Scan for the cell matching the given text and deliver its (X, Y) coordinate at center. 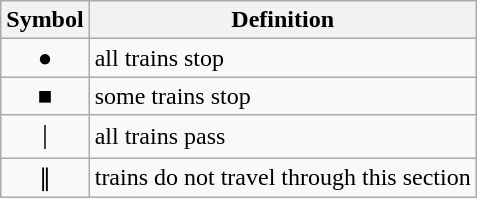
■ (45, 96)
｜ (45, 136)
all trains pass (282, 136)
Definition (282, 20)
trains do not travel through this section (282, 178)
some trains stop (282, 96)
∥ (45, 178)
all trains stop (282, 58)
Symbol (45, 20)
● (45, 58)
